From the cell containing the given text, extract its center point as [X, Y] coordinate. 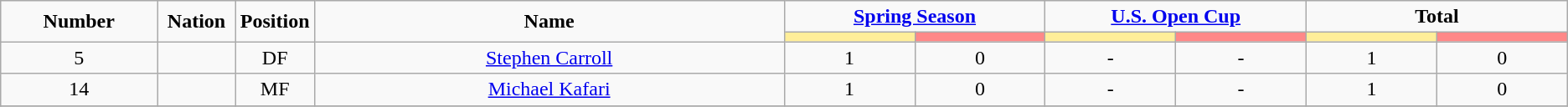
Name [549, 22]
5 [79, 58]
U.S. Open Cup [1176, 17]
Nation [197, 22]
Total [1437, 17]
Stephen Carroll [549, 58]
Spring Season [915, 17]
DF [275, 58]
Position [275, 22]
MF [275, 89]
14 [79, 89]
Number [79, 22]
Michael Kafari [549, 89]
